Locate the cell with the specified text and output its (X, Y) center coordinate. 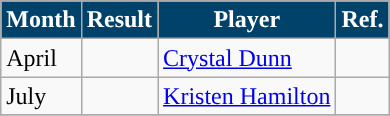
Result (119, 20)
April (41, 58)
Month (41, 20)
Player (247, 20)
Ref. (362, 20)
Crystal Dunn (247, 58)
July (41, 96)
Kristen Hamilton (247, 96)
